Extract the (x, y) coordinate from the center of the cell holding the provided text.  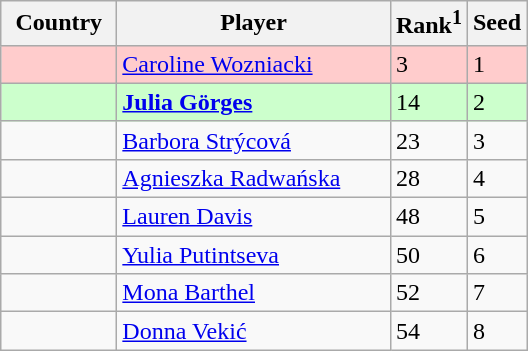
Julia Görges (254, 102)
8 (496, 331)
54 (428, 331)
Barbora Strýcová (254, 140)
50 (428, 255)
52 (428, 293)
Mona Barthel (254, 293)
Agnieszka Radwańska (254, 178)
Country (59, 24)
Lauren Davis (254, 217)
23 (428, 140)
Player (254, 24)
4 (496, 178)
2 (496, 102)
7 (496, 293)
1 (496, 64)
28 (428, 178)
6 (496, 255)
14 (428, 102)
Seed (496, 24)
Donna Vekić (254, 331)
Caroline Wozniacki (254, 64)
Rank1 (428, 24)
Yulia Putintseva (254, 255)
5 (496, 217)
48 (428, 217)
